Return [X, Y] of the center of cell containing provided text 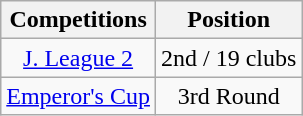
Position [228, 20]
Competitions [78, 20]
2nd / 19 clubs [228, 58]
J. League 2 [78, 58]
3rd Round [228, 96]
Emperor's Cup [78, 96]
